Provide the (x, y) coordinate of the cell's center where the given text is located.  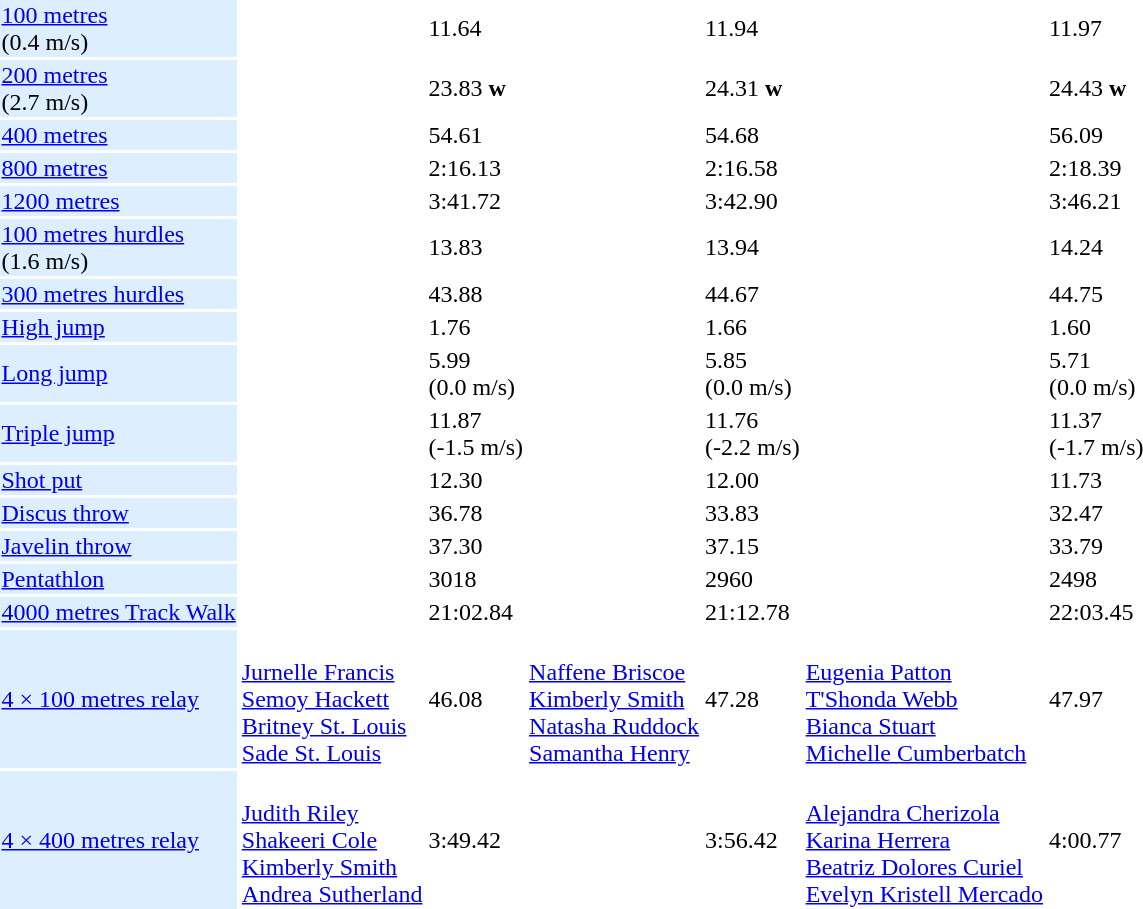
3:56.42 (753, 840)
5.85 (0.0 m/s) (753, 374)
1.66 (753, 327)
Long jump (118, 374)
4000 metres Track Walk (118, 612)
800 metres (118, 168)
Javelin throw (118, 546)
Discus throw (118, 513)
24.31 w (753, 88)
23.83 w (476, 88)
11.94 (753, 28)
4 × 100 metres relay (118, 699)
43.88 (476, 294)
Jurnelle Francis Semoy Hackett Britney St. Louis Sade St. Louis (332, 699)
Alejandra Cherizola Karina Herrera Beatriz Dolores Curiel Evelyn Kristell Mercado (924, 840)
100 metres (0.4 m/s) (118, 28)
47.28 (753, 699)
Triple jump (118, 434)
46.08 (476, 699)
11.87 (-1.5 m/s) (476, 434)
200 metres (2.7 m/s) (118, 88)
5.99 (0.0 m/s) (476, 374)
3:42.90 (753, 201)
4 × 400 metres relay (118, 840)
1.76 (476, 327)
13.94 (753, 248)
33.83 (753, 513)
54.61 (476, 135)
44.67 (753, 294)
High jump (118, 327)
Judith Riley Shakeeri Cole Kimberly Smith Andrea Sutherland (332, 840)
400 metres (118, 135)
2960 (753, 579)
3:49.42 (476, 840)
300 metres hurdles (118, 294)
2:16.13 (476, 168)
54.68 (753, 135)
3018 (476, 579)
21:02.84 (476, 612)
36.78 (476, 513)
Naffene Briscoe Kimberly Smith Natasha Ruddock Samantha Henry (614, 699)
21:12.78 (753, 612)
12.30 (476, 480)
100 metres hurdles (1.6 m/s) (118, 248)
11.64 (476, 28)
Pentathlon (118, 579)
Eugenia Patton T'Shonda Webb Bianca Stuart Michelle Cumberbatch (924, 699)
1200 metres (118, 201)
13.83 (476, 248)
Shot put (118, 480)
11.76 (-2.2 m/s) (753, 434)
37.30 (476, 546)
37.15 (753, 546)
2:16.58 (753, 168)
3:41.72 (476, 201)
12.00 (753, 480)
